Output the [x, y] coordinate of the center of the cell containing the given text.  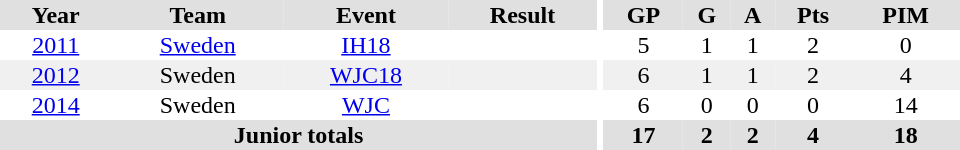
2012 [56, 75]
PIM [906, 15]
GP [644, 15]
WJC18 [366, 75]
WJC [366, 105]
18 [906, 135]
G [706, 15]
IH18 [366, 45]
Pts [813, 15]
17 [644, 135]
Junior totals [298, 135]
A [752, 15]
Team [198, 15]
Result [522, 15]
5 [644, 45]
2014 [56, 105]
Year [56, 15]
14 [906, 105]
2011 [56, 45]
Event [366, 15]
